Return the [X, Y] coordinate for the center point of the cell that contains the specified text.  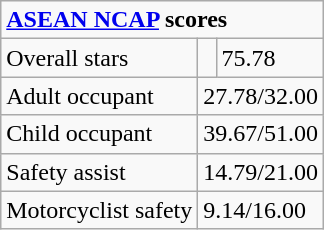
75.78 [270, 58]
39.67/51.00 [261, 134]
ASEAN NCAP scores [162, 20]
Safety assist [100, 172]
Motorcyclist safety [100, 210]
Child occupant [100, 134]
Overall stars [100, 58]
Adult occupant [100, 96]
9.14/16.00 [261, 210]
14.79/21.00 [261, 172]
27.78/32.00 [261, 96]
